Detect which cell encompasses the target text, then output its (X, Y) center coordinate. 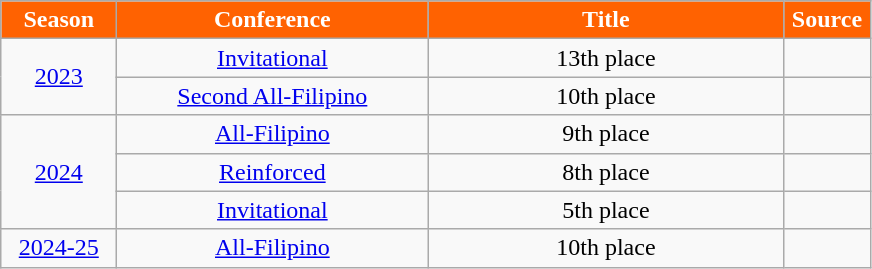
Conference (272, 20)
Season (59, 20)
13th place (606, 58)
Reinforced (272, 172)
8th place (606, 172)
Source (827, 20)
Title (606, 20)
5th place (606, 210)
2024-25 (59, 248)
2024 (59, 172)
Second All-Filipino (272, 96)
2023 (59, 77)
9th place (606, 134)
